From the cell containing the given text, extract its center point as [x, y] coordinate. 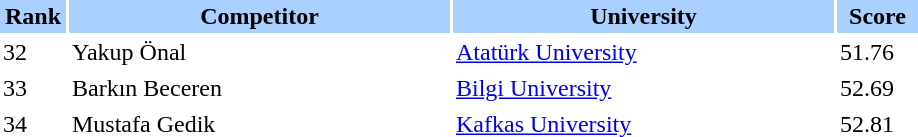
33 [33, 88]
Yakup Önal [260, 52]
Atatürk University [644, 52]
Score [878, 16]
University [644, 16]
Rank [33, 16]
52.69 [878, 88]
Bilgi University [644, 88]
32 [33, 52]
Competitor [260, 16]
51.76 [878, 52]
Barkın Beceren [260, 88]
